Search for the cell housing the specified text and yield its (X, Y) center coordinate. 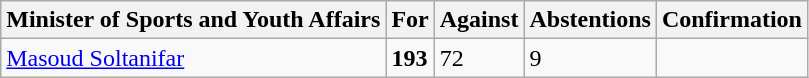
Masoud Soltanifar (194, 58)
Minister of Sports and Youth Affairs (194, 20)
Abstentions (590, 20)
For (410, 20)
193 (410, 58)
Confirmation (732, 20)
9 (590, 58)
Against (479, 20)
72 (479, 58)
